From the cell containing the given text, extract its center point as (x, y) coordinate. 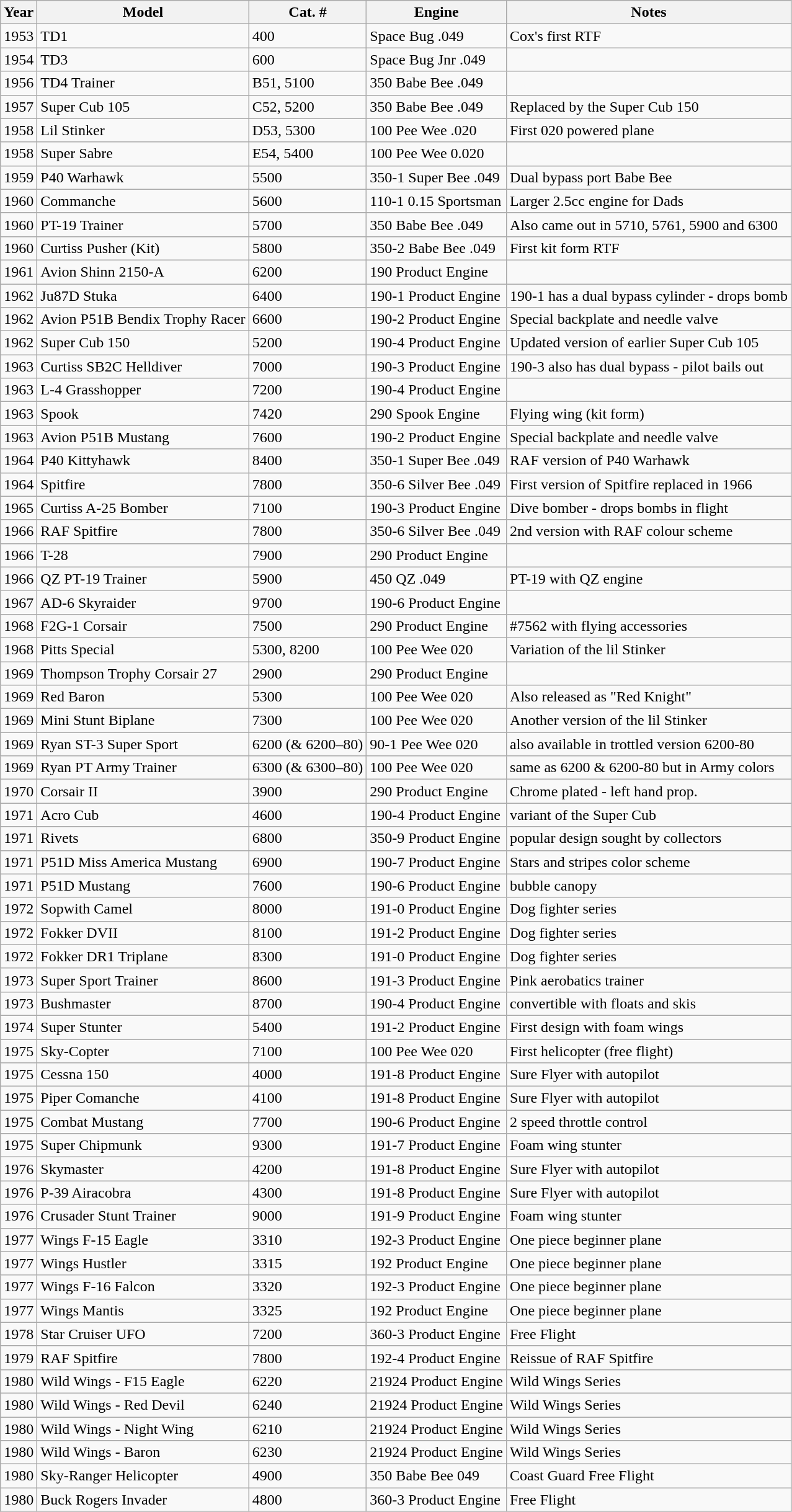
5200 (308, 343)
Space Bug Jnr .049 (437, 60)
8100 (308, 933)
Super Stunter (143, 1027)
Pink aerobatics trainer (649, 980)
Piper Comanche (143, 1098)
4800 (308, 1500)
6240 (308, 1405)
Flying wing (kit form) (649, 414)
6200 (308, 272)
Sky-Copter (143, 1051)
1965 (19, 508)
6900 (308, 862)
Super Cub 150 (143, 343)
8300 (308, 956)
1978 (19, 1334)
7000 (308, 367)
2 speed throttle control (649, 1122)
7500 (308, 626)
Wild Wings - Red Devil (143, 1405)
Super Chipmunk (143, 1145)
6220 (308, 1381)
5300 (308, 697)
First kit form RTF (649, 248)
PT-19 with QZ engine (649, 579)
same as 6200 & 6200-80 but in Army colors (649, 768)
Avion P51B Bendix Trophy Racer (143, 319)
5900 (308, 579)
4600 (308, 815)
Larger 2.5cc engine for Dads (649, 201)
Super Sport Trainer (143, 980)
Super Sabre (143, 154)
Fokker DR1 Triplane (143, 956)
Stars and stripes color scheme (649, 862)
Ryan PT Army Trainer (143, 768)
P40 Kittyhawk (143, 461)
bubble canopy (649, 886)
Crusader Stunt Trainer (143, 1216)
Buck Rogers Invader (143, 1500)
convertible with floats and skis (649, 1003)
7300 (308, 721)
1970 (19, 791)
7420 (308, 414)
QZ PT-19 Trainer (143, 579)
6800 (308, 838)
9300 (308, 1145)
191-7 Product Engine (437, 1145)
1959 (19, 177)
Super Cub 105 (143, 107)
Wings F-15 Eagle (143, 1240)
Bushmaster (143, 1003)
Wings Hustler (143, 1263)
Spook (143, 414)
6210 (308, 1428)
Fokker DVII (143, 933)
Lil Stinker (143, 130)
350-2 Babe Bee .049 (437, 248)
T-28 (143, 555)
4000 (308, 1075)
4100 (308, 1098)
TD4 Trainer (143, 83)
6200 (& 6200–80) (308, 744)
Reissue of RAF Spitfire (649, 1358)
Ju87D Stuka (143, 296)
Skymaster (143, 1169)
Replaced by the Super Cub 150 (649, 107)
Updated version of earlier Super Cub 105 (649, 343)
also available in trottled version 6200-80 (649, 744)
Also released as "Red Knight" (649, 697)
5400 (308, 1027)
191-3 Product Engine (437, 980)
Red Baron (143, 697)
Acro Cub (143, 815)
Dive bomber - drops bombs in flight (649, 508)
3315 (308, 1263)
Cox's first RTF (649, 36)
190 Product Engine (437, 272)
Corsair II (143, 791)
8000 (308, 909)
Avion P51B Mustang (143, 437)
Engine (437, 12)
5300, 8200 (308, 649)
Wings F-16 Falcon (143, 1287)
3900 (308, 791)
P40 Warhawk (143, 177)
9000 (308, 1216)
First version of Spitfire replaced in 1966 (649, 484)
Rivets (143, 838)
100 Pee Wee .020 (437, 130)
B51, 5100 (308, 83)
290 Spook Engine (437, 414)
Wings Mantis (143, 1310)
9700 (308, 602)
5700 (308, 225)
350 Babe Bee 049 (437, 1476)
Star Cruiser UFO (143, 1334)
popular design sought by collectors (649, 838)
Variation of the lil Stinker (649, 649)
Coast Guard Free Flight (649, 1476)
5500 (308, 177)
3310 (308, 1240)
variant of the Super Cub (649, 815)
Curtiss A-25 Bomber (143, 508)
6300 (& 6300–80) (308, 768)
190-1 Product Engine (437, 296)
1954 (19, 60)
1974 (19, 1027)
Mini Stunt Biplane (143, 721)
6400 (308, 296)
450 QZ .049 (437, 579)
2900 (308, 673)
350-9 Product Engine (437, 838)
190-7 Product Engine (437, 862)
Space Bug .049 (437, 36)
1953 (19, 36)
L-4 Grasshopper (143, 390)
D53, 5300 (308, 130)
Wild Wings - F15 Eagle (143, 1381)
TD1 (143, 36)
6600 (308, 319)
Pitts Special (143, 649)
Cessna 150 (143, 1075)
First helicopter (free flight) (649, 1051)
Thompson Trophy Corsair 27 (143, 673)
Wild Wings - Baron (143, 1452)
190-3 also has dual bypass - pilot bails out (649, 367)
4300 (308, 1193)
90-1 Pee Wee 020 (437, 744)
Wild Wings - Night Wing (143, 1428)
PT-19 Trainer (143, 225)
Curtiss Pusher (Kit) (143, 248)
7700 (308, 1122)
191-9 Product Engine (437, 1216)
1961 (19, 272)
3320 (308, 1287)
8400 (308, 461)
E54, 5400 (308, 154)
5600 (308, 201)
Ryan ST-3 Super Sport (143, 744)
100 Pee Wee 0.020 (437, 154)
P51D Mustang (143, 886)
Model (143, 12)
8600 (308, 980)
First design with foam wings (649, 1027)
4900 (308, 1476)
Chrome plated - left hand prop. (649, 791)
2nd version with RAF colour scheme (649, 531)
1957 (19, 107)
P51D Miss America Mustang (143, 862)
Dual bypass port Babe Bee (649, 177)
5800 (308, 248)
P-39 Airacobra (143, 1193)
Sky-Ranger Helicopter (143, 1476)
RAF version of P40 Warhawk (649, 461)
7900 (308, 555)
3325 (308, 1310)
4200 (308, 1169)
6230 (308, 1452)
First 020 powered plane (649, 130)
Curtiss SB2C Helldiver (143, 367)
F2G-1 Corsair (143, 626)
190-1 has a dual bypass cylinder - drops bomb (649, 296)
Notes (649, 12)
Combat Mustang (143, 1122)
1956 (19, 83)
400 (308, 36)
#7562 with flying accessories (649, 626)
AD-6 Skyraider (143, 602)
8700 (308, 1003)
TD3 (143, 60)
Cat. # (308, 12)
600 (308, 60)
192-4 Product Engine (437, 1358)
Another version of the lil Stinker (649, 721)
Spitfire (143, 484)
Sopwith Camel (143, 909)
110-1 0.15 Sportsman (437, 201)
Also came out in 5710, 5761, 5900 and 6300 (649, 225)
Commanche (143, 201)
Year (19, 12)
1979 (19, 1358)
Avion Shinn 2150-A (143, 272)
1967 (19, 602)
C52, 5200 (308, 107)
